Detect which cell encompasses the target text, then output its (x, y) center coordinate. 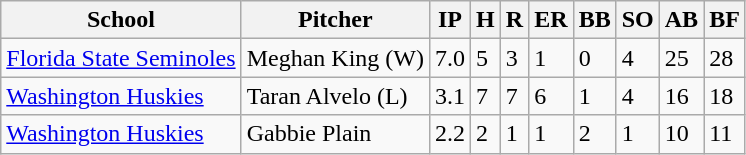
R (514, 20)
7.0 (450, 58)
0 (594, 58)
28 (725, 58)
IP (450, 20)
18 (725, 96)
Taran Alvelo (L) (335, 96)
ER (551, 20)
3.1 (450, 96)
BF (725, 20)
Gabbie Plain (335, 134)
BB (594, 20)
5 (486, 58)
11 (725, 134)
Pitcher (335, 20)
H (486, 20)
School (121, 20)
Meghan King (W) (335, 58)
16 (681, 96)
SO (638, 20)
3 (514, 58)
25 (681, 58)
6 (551, 96)
AB (681, 20)
2.2 (450, 134)
Florida State Seminoles (121, 58)
10 (681, 134)
